Output the (X, Y) coordinate of the center of the cell containing the given text.  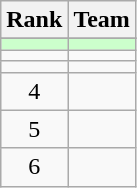
5 (34, 129)
Team (102, 20)
4 (34, 91)
Rank (34, 20)
6 (34, 167)
